Identify which cell holds the provided text, then report its [x, y] central coordinate. 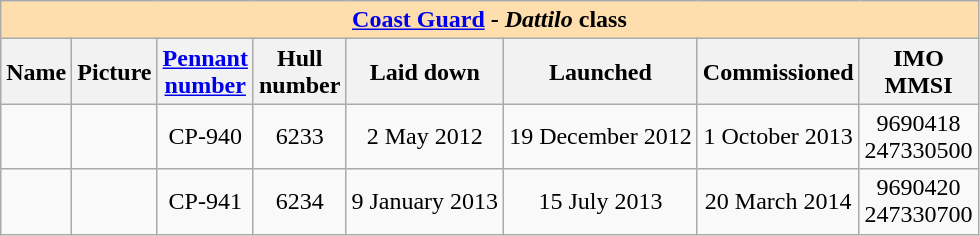
IMOMMSI [918, 72]
Launched [601, 72]
15 July 2013 [601, 202]
20 March 2014 [778, 202]
9690418247330500 [918, 136]
6233 [299, 136]
9690420247330700 [918, 202]
1 October 2013 [778, 136]
9 January 2013 [425, 202]
Hullnumber [299, 72]
Laid down [425, 72]
Commissioned [778, 72]
Name [36, 72]
19 December 2012 [601, 136]
Coast Guard - Dattilo class [490, 20]
Picture [114, 72]
Pennantnumber [205, 72]
CP-940 [205, 136]
6234 [299, 202]
CP-941 [205, 202]
2 May 2012 [425, 136]
